Search for the cell housing the specified text and yield its [x, y] center coordinate. 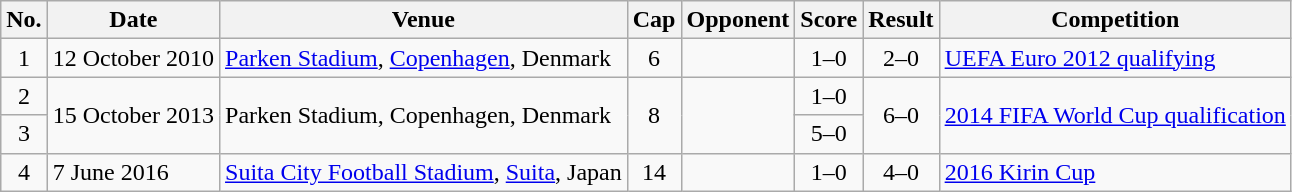
4–0 [901, 172]
4 [24, 172]
6–0 [901, 115]
15 October 2013 [133, 115]
2016 Kirin Cup [1115, 172]
14 [654, 172]
1 [24, 58]
Opponent [738, 20]
3 [24, 134]
Score [829, 20]
5–0 [829, 134]
2 [24, 96]
6 [654, 58]
Result [901, 20]
8 [654, 115]
Date [133, 20]
12 October 2010 [133, 58]
UEFA Euro 2012 qualifying [1115, 58]
2014 FIFA World Cup qualification [1115, 115]
2–0 [901, 58]
7 June 2016 [133, 172]
Suita City Football Stadium, Suita, Japan [424, 172]
Cap [654, 20]
No. [24, 20]
Venue [424, 20]
Competition [1115, 20]
